Pinpoint the cell where the given text exists, returning its (x, y) midpoint coordinate. 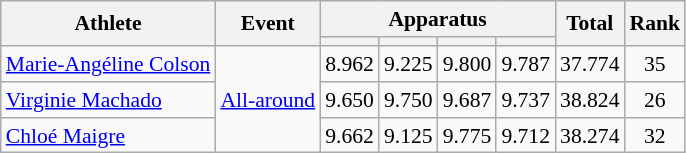
9.737 (526, 100)
9.787 (526, 64)
9.225 (408, 64)
All-around (268, 100)
9.800 (468, 64)
Apparatus (438, 19)
35 (656, 64)
9.750 (408, 100)
9.687 (468, 100)
Event (268, 24)
26 (656, 100)
9.650 (350, 100)
Virginie Machado (108, 100)
38.824 (590, 100)
37.774 (590, 64)
Total (590, 24)
Athlete (108, 24)
Marie-Angéline Colson (108, 64)
Rank (656, 24)
8.962 (350, 64)
